From the cell containing the given text, extract its center point as [x, y] coordinate. 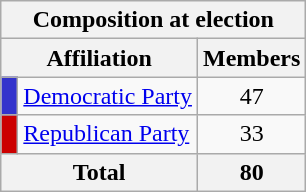
Total [100, 172]
80 [251, 172]
Affiliation [100, 58]
33 [251, 134]
Members [251, 58]
47 [251, 96]
Democratic Party [108, 96]
Composition at election [154, 20]
Republican Party [108, 134]
